Extract the [X, Y] coordinate from the center of the cell holding the provided text.  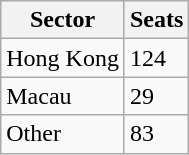
Other [63, 134]
Sector [63, 20]
124 [156, 58]
Hong Kong [63, 58]
29 [156, 96]
Macau [63, 96]
Seats [156, 20]
83 [156, 134]
